Pinpoint the cell where the given text exists, returning its (x, y) midpoint coordinate. 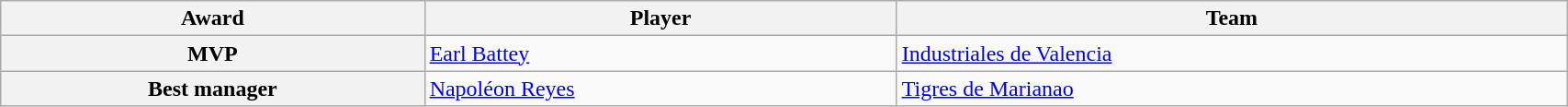
Player (660, 18)
Tigres de Marianao (1232, 89)
Team (1232, 18)
Industriales de Valencia (1232, 53)
Best manager (213, 89)
MVP (213, 53)
Award (213, 18)
Earl Battey (660, 53)
Napoléon Reyes (660, 89)
